Detect which cell encompasses the target text, then output its [X, Y] center coordinate. 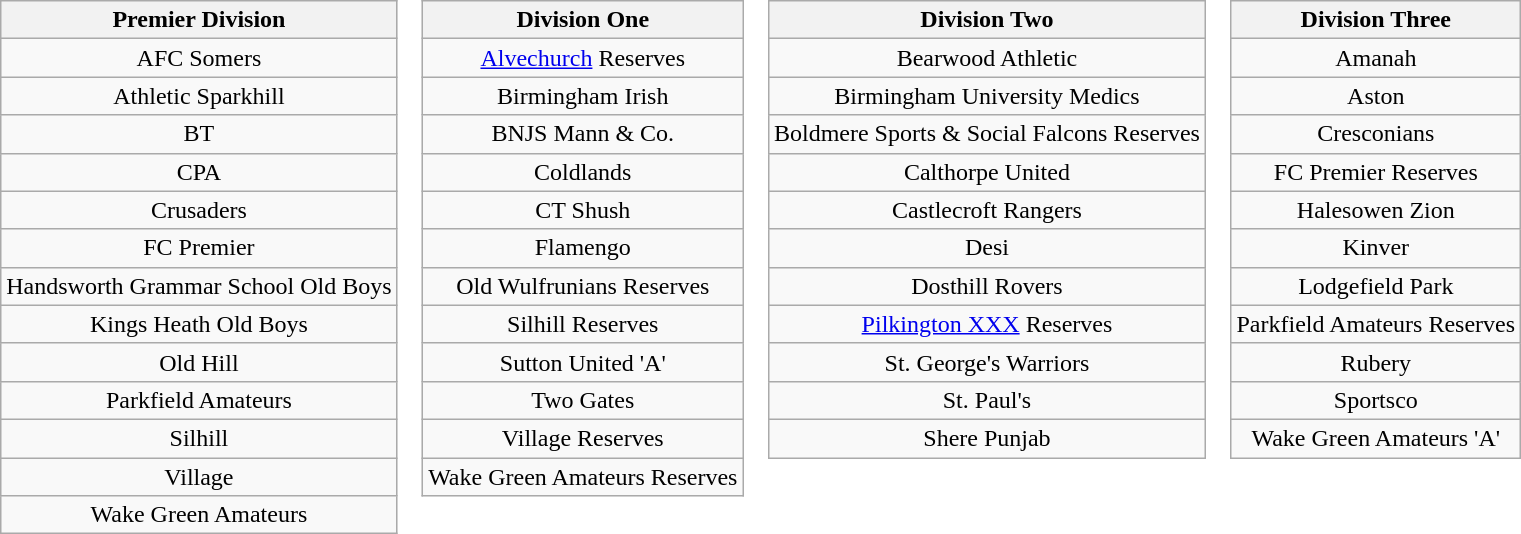
St. George's Warriors [986, 362]
Sutton United 'A' [583, 362]
Bearwood Athletic [986, 58]
Athletic Sparkhill [199, 96]
Silhill Reserves [583, 324]
Kings Heath Old Boys [199, 324]
Castlecroft Rangers [986, 210]
Wake Green Amateurs 'A' [1376, 438]
Village [199, 477]
Sportsco [1376, 400]
Birmingham University Medics [986, 96]
St. Paul's [986, 400]
Flamengo [583, 248]
FC Premier Reserves [1376, 172]
Parkfield Amateurs Reserves [1376, 324]
Birmingham Irish [583, 96]
Division Three [1376, 20]
Parkfield Amateurs [199, 400]
AFC Somers [199, 58]
Handsworth Grammar School Old Boys [199, 286]
Wake Green Amateurs [199, 515]
Dosthill Rovers [986, 286]
Pilkington XXX Reserves [986, 324]
Cresconians [1376, 134]
BT [199, 134]
CPA [199, 172]
Village Reserves [583, 438]
Two Gates [583, 400]
Amanah [1376, 58]
Shere Punjab [986, 438]
Rubery [1376, 362]
Silhill [199, 438]
Premier Division [199, 20]
CT Shush [583, 210]
Boldmere Sports & Social Falcons Reserves [986, 134]
Division Two [986, 20]
Wake Green Amateurs Reserves [583, 477]
FC Premier [199, 248]
Crusaders [199, 210]
Calthorpe United [986, 172]
Division One [583, 20]
Desi [986, 248]
Coldlands [583, 172]
Aston [1376, 96]
Kinver [1376, 248]
Lodgefield Park [1376, 286]
Old Wulfrunians Reserves [583, 286]
Halesowen Zion [1376, 210]
Alvechurch Reserves [583, 58]
Old Hill [199, 362]
BNJS Mann & Co. [583, 134]
